Detect which cell encompasses the target text, then output its (X, Y) center coordinate. 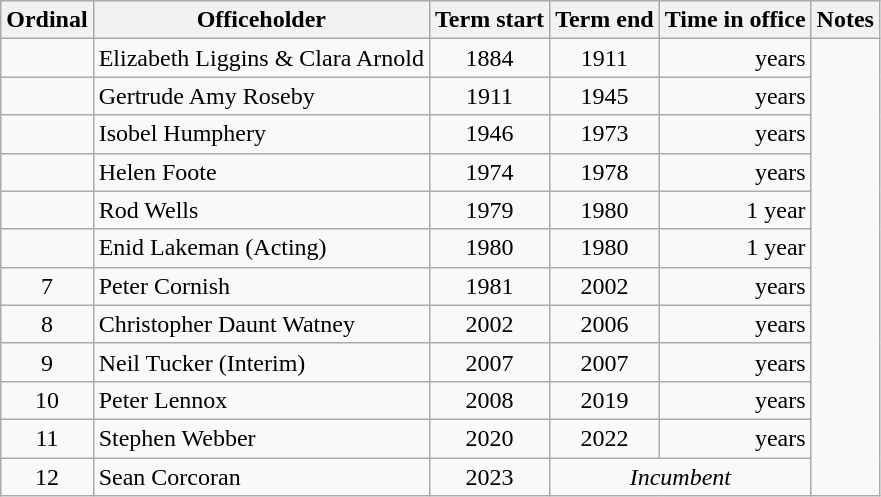
Stephen Webber (261, 438)
2006 (605, 324)
Elizabeth Liggins & Clara Arnold (261, 58)
11 (47, 438)
Peter Lennox (261, 400)
12 (47, 477)
Rod Wells (261, 210)
1981 (489, 286)
Time in office (735, 20)
2023 (489, 477)
1974 (489, 172)
1978 (605, 172)
Peter Cornish (261, 286)
Notes (845, 20)
Helen Foote (261, 172)
Sean Corcoran (261, 477)
Term start (489, 20)
2022 (605, 438)
7 (47, 286)
9 (47, 362)
Ordinal (47, 20)
1973 (605, 134)
Incumbent (680, 477)
1945 (605, 96)
2020 (489, 438)
10 (47, 400)
Enid Lakeman (Acting) (261, 248)
2008 (489, 400)
Christopher Daunt Watney (261, 324)
1946 (489, 134)
1884 (489, 58)
Gertrude Amy Roseby (261, 96)
Isobel Humphery (261, 134)
8 (47, 324)
1979 (489, 210)
Officeholder (261, 20)
Neil Tucker (Interim) (261, 362)
Term end (605, 20)
2019 (605, 400)
